Locate the cell with the specified text and output its [X, Y] center coordinate. 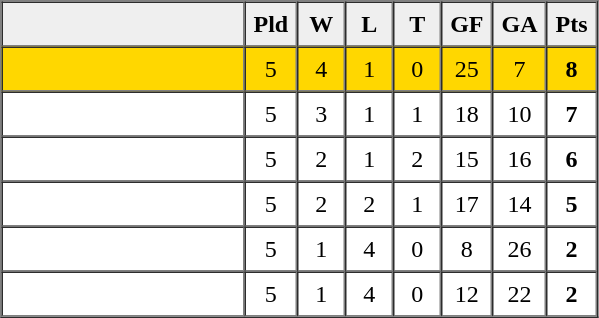
3 [321, 114]
T [417, 24]
15 [466, 158]
10 [520, 114]
W [321, 24]
GA [520, 24]
L [369, 24]
14 [520, 204]
Pts [572, 24]
12 [466, 294]
17 [466, 204]
25 [466, 68]
6 [572, 158]
18 [466, 114]
22 [520, 294]
26 [520, 248]
Pld [270, 24]
16 [520, 158]
GF [466, 24]
